From the cell containing the given text, extract its center point as [x, y] coordinate. 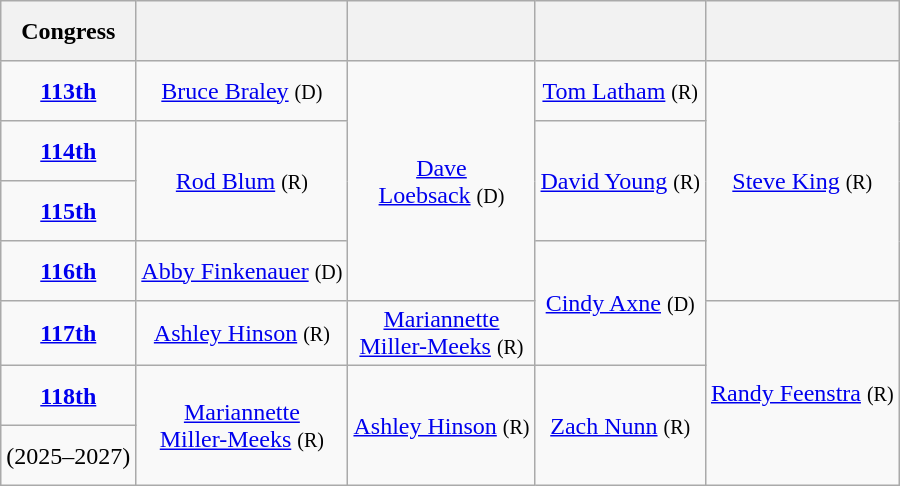
Steve King (R) [802, 181]
(2025–2027) [68, 456]
Cindy Axne (D) [620, 304]
DaveLoebsack (D) [442, 181]
Zach Nunn (R) [620, 426]
Tom Latham (R) [620, 91]
Bruce Braley (D) [242, 91]
113th [68, 91]
Abby Finkenauer (D) [242, 271]
117th [68, 334]
115th [68, 211]
Randy Feenstra (R) [802, 394]
118th [68, 396]
David Young (R) [620, 181]
114th [68, 151]
Rod Blum (R) [242, 181]
Congress [68, 31]
116th [68, 271]
